Scan for the cell matching the given text and deliver its (x, y) coordinate at center. 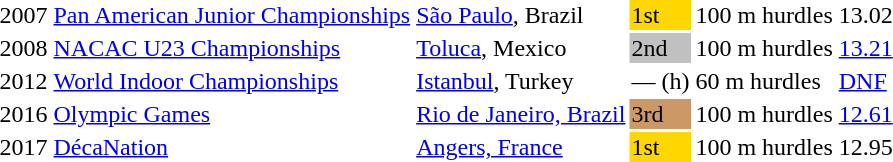
Angers, France (521, 147)
Pan American Junior Championships (232, 15)
Olympic Games (232, 114)
60 m hurdles (764, 81)
3rd (660, 114)
World Indoor Championships (232, 81)
— (h) (660, 81)
2nd (660, 48)
Rio de Janeiro, Brazil (521, 114)
Toluca, Mexico (521, 48)
DécaNation (232, 147)
NACAC U23 Championships (232, 48)
Istanbul, Turkey (521, 81)
São Paulo, Brazil (521, 15)
